Capture the cell that displays the provided text and extract its [x, y] central coordinate. 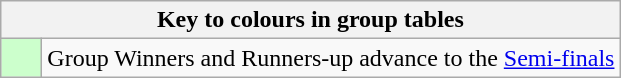
Group Winners and Runners-up advance to the Semi-finals [331, 58]
Key to colours in group tables [310, 20]
